Detect which cell encompasses the target text, then output its (X, Y) center coordinate. 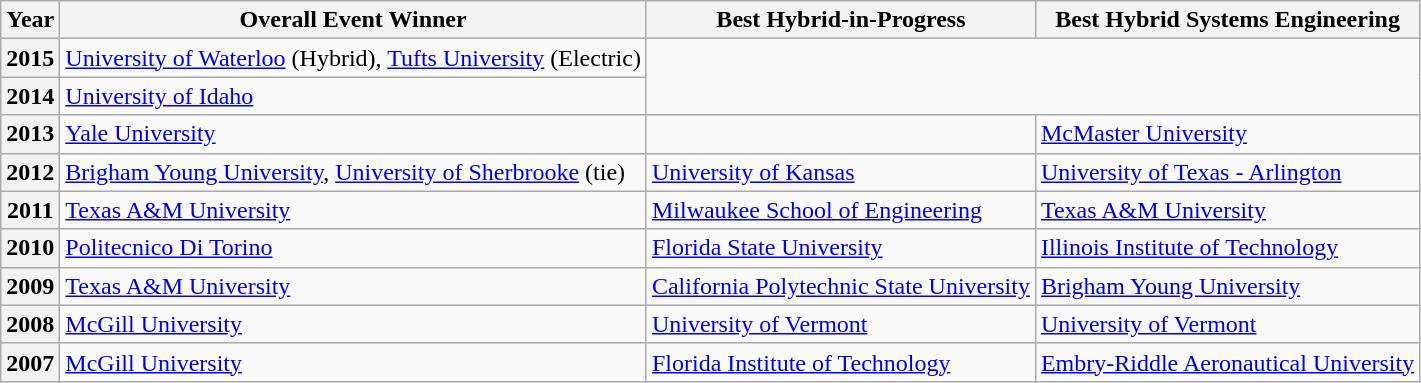
Florida State University (840, 248)
2007 (30, 362)
McMaster University (1227, 134)
2008 (30, 324)
2011 (30, 210)
Yale University (354, 134)
University of Waterloo (Hybrid), Tufts University (Electric) (354, 58)
Year (30, 20)
Embry-Riddle Aeronautical University (1227, 362)
2010 (30, 248)
Overall Event Winner (354, 20)
California Polytechnic State University (840, 286)
Brigham Young University, University of Sherbrooke (tie) (354, 172)
University of Idaho (354, 96)
Best Hybrid Systems Engineering (1227, 20)
2009 (30, 286)
Best Hybrid-in-Progress (840, 20)
Illinois Institute of Technology (1227, 248)
2014 (30, 96)
Milwaukee School of Engineering (840, 210)
Brigham Young University (1227, 286)
University of Texas - Arlington (1227, 172)
2012 (30, 172)
2013 (30, 134)
Florida Institute of Technology (840, 362)
2015 (30, 58)
University of Kansas (840, 172)
Politecnico Di Torino (354, 248)
